Return the [X, Y] coordinate for the center point of the cell that contains the specified text.  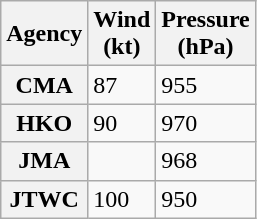
100 [122, 199]
CMA [44, 85]
Pressure(hPa) [206, 34]
955 [206, 85]
90 [122, 123]
950 [206, 199]
JTWC [44, 199]
Agency [44, 34]
HKO [44, 123]
970 [206, 123]
87 [122, 85]
968 [206, 161]
JMA [44, 161]
Wind(kt) [122, 34]
